Find where the given text appears and provide that cell's center as (X, Y) coordinate. 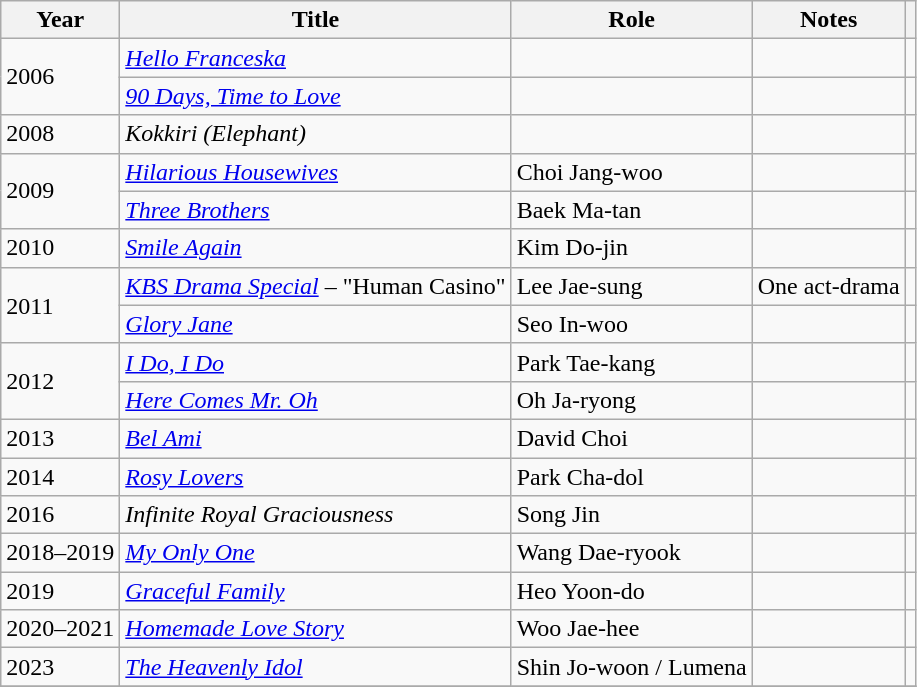
Rosy Lovers (316, 477)
90 Days, Time to Love (316, 96)
Hilarious Housewives (316, 172)
Infinite Royal Graciousness (316, 515)
Park Cha-dol (632, 477)
Role (632, 20)
2020–2021 (60, 629)
KBS Drama Special – "Human Casino" (316, 286)
2008 (60, 134)
Park Tae-kang (632, 362)
Title (316, 20)
Wang Dae-ryook (632, 553)
Shin Jo-woon / Lumena (632, 667)
2018–2019 (60, 553)
2013 (60, 438)
Smile Again (316, 248)
I Do, I Do (316, 362)
2014 (60, 477)
Choi Jang-woo (632, 172)
Kim Do-jin (632, 248)
Song Jin (632, 515)
My Only One (316, 553)
2009 (60, 191)
The Heavenly Idol (316, 667)
Lee Jae-sung (632, 286)
2011 (60, 305)
2010 (60, 248)
Notes (828, 20)
Here Comes Mr. Oh (316, 400)
2012 (60, 381)
2006 (60, 77)
Graceful Family (316, 591)
2016 (60, 515)
Glory Jane (316, 324)
One act-drama (828, 286)
2019 (60, 591)
Kokkiri (Elephant) (316, 134)
Bel Ami (316, 438)
Year (60, 20)
Three Brothers (316, 210)
Heo Yoon-do (632, 591)
Oh Ja-ryong (632, 400)
Hello Franceska (316, 58)
2023 (60, 667)
David Choi (632, 438)
Woo Jae-hee (632, 629)
Baek Ma-tan (632, 210)
Seo In-woo (632, 324)
Homemade Love Story (316, 629)
